From the cell containing the given text, extract its center point as (x, y) coordinate. 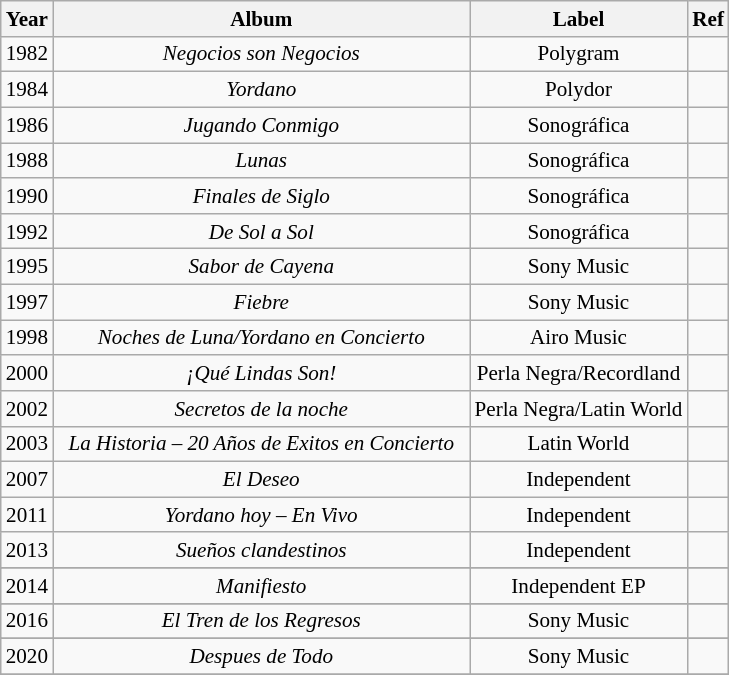
Album (262, 18)
Sabor de Cayena (262, 266)
Fiebre (262, 302)
1986 (27, 124)
2002 (27, 408)
1992 (27, 230)
Polygram (579, 54)
Polydor (579, 90)
Label (579, 18)
1995 (27, 266)
2000 (27, 372)
Finales de Siglo (262, 196)
Lunas (262, 160)
Negocios son Negocios (262, 54)
1990 (27, 196)
Independent EP (579, 586)
Sueños clandestinos (262, 550)
Ref (708, 18)
2016 (27, 620)
Perla Negra/Latin World (579, 408)
2003 (27, 444)
2020 (27, 656)
1984 (27, 90)
Manifiesto (262, 586)
De Sol a Sol (262, 230)
¡Qué Lindas Son! (262, 372)
El Tren de los Regresos (262, 620)
2011 (27, 514)
1982 (27, 54)
2013 (27, 550)
Despues de Todo (262, 656)
Yordano hoy – En Vivo (262, 514)
Noches de Luna/Yordano en Concierto (262, 338)
1988 (27, 160)
Year (27, 18)
1998 (27, 338)
Perla Negra/Recordland (579, 372)
Yordano (262, 90)
El Deseo (262, 480)
La Historia – 20 Años de Exitos en Concierto (262, 444)
Jugando Conmigo (262, 124)
2007 (27, 480)
1997 (27, 302)
Latin World (579, 444)
Secretos de la noche (262, 408)
2014 (27, 586)
Airo Music (579, 338)
